Detect which cell encompasses the target text, then output its [X, Y] center coordinate. 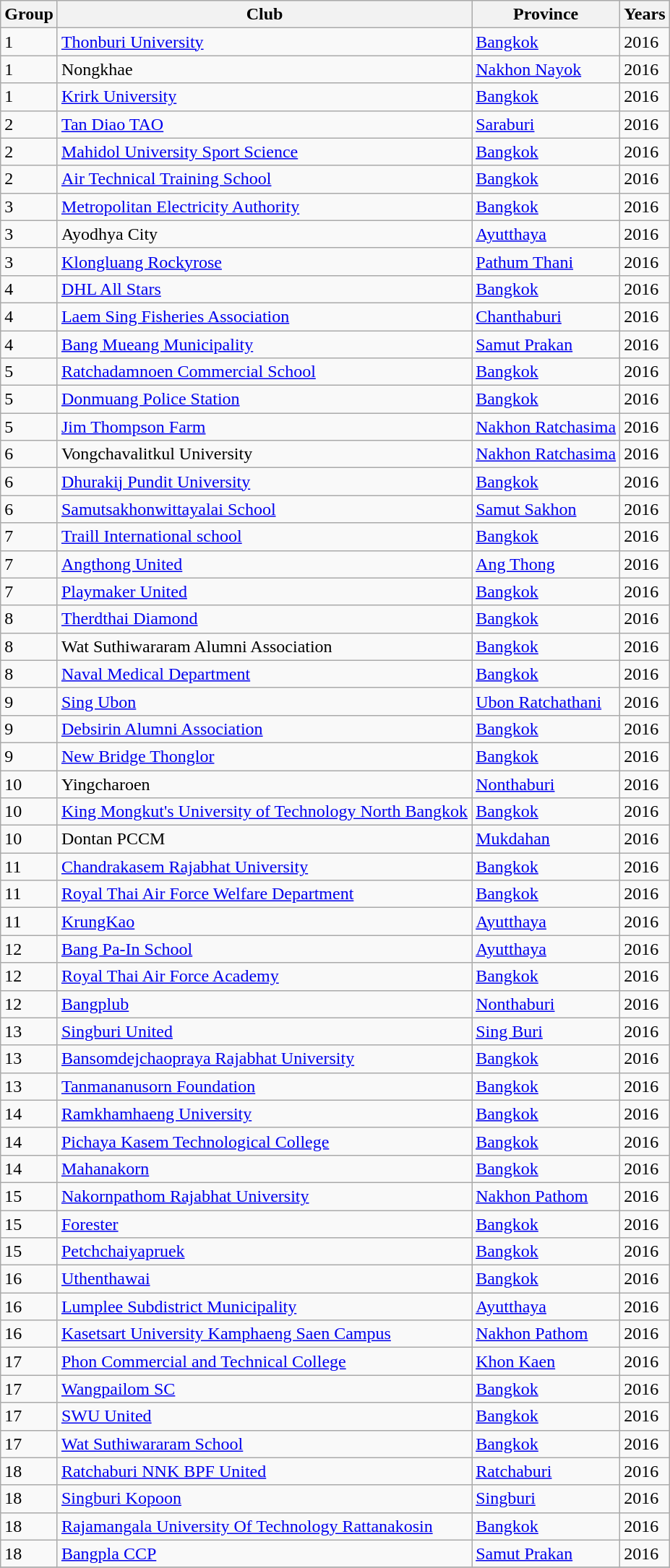
Metropolitan Electricity Authority [265, 207]
Phon Commercial and Technical College [265, 1361]
Singburi Kopoon [265, 1499]
DHL All Stars [265, 289]
Debsirin Alumni Association [265, 729]
Saraburi [546, 124]
Sing Ubon [265, 701]
Khon Kaen [546, 1361]
Pichaya Kasem Technological College [265, 1141]
KrungKao [265, 922]
Tanmananusorn Foundation [265, 1086]
Nakhon Nayok [546, 69]
Ratchadamnoen Commercial School [265, 372]
Uthenthawai [265, 1279]
Naval Medical Department [265, 674]
Wangpailom SC [265, 1389]
Thonburi University [265, 42]
Kasetsart University Kamphaeng Saen Campus [265, 1334]
Air Technical Training School [265, 179]
Dhurakij Pundit University [265, 482]
Samutsakhonwittayalai School [265, 509]
Ratchaburi NNK BPF United [265, 1471]
Tan Diao TAO [265, 124]
Ubon Ratchathani [546, 701]
Wat Suthiwararam Alumni Association [265, 646]
Mahidol University Sport Science [265, 152]
Klongluang Rockyrose [265, 261]
Ayodhya City [265, 234]
Therdthai Diamond [265, 619]
New Bridge Thonglor [265, 756]
Samut Sakhon [546, 509]
Mahanakorn [265, 1169]
Pathum Thani [546, 261]
Dontan PCCM [265, 839]
Angthong United [265, 564]
Donmuang Police Station [265, 399]
Rajamangala University Of Technology Rattanakosin [265, 1526]
Forester [265, 1224]
Chanthaburi [546, 316]
Mukdahan [546, 839]
Bang Mueang Municipality [265, 345]
Ang Thong [546, 564]
Bangpla CCP [265, 1554]
Years [645, 14]
King Mongkut's University of Technology North Bangkok [265, 812]
Sing Buri [546, 1031]
Singburi [546, 1499]
Krirk University [265, 97]
Bang Pa-In School [265, 949]
Chandrakasem Rajabhat University [265, 867]
Bansomdejchaopraya Rajabhat University [265, 1059]
Ramkhamhaeng University [265, 1114]
Petchchaiyapruek [265, 1252]
Nakornpathom Rajabhat University [265, 1196]
Wat Suthiwararam School [265, 1444]
Lumplee Subdistrict Municipality [265, 1307]
Ratchaburi [546, 1471]
Playmaker United [265, 592]
Royal Thai Air Force Academy [265, 976]
Vongchavalitkul University [265, 454]
Yingcharoen [265, 784]
Traill International school [265, 537]
Laem Sing Fisheries Association [265, 316]
Royal Thai Air Force Welfare Department [265, 894]
Club [265, 14]
SWU United [265, 1416]
Jim Thompson Farm [265, 427]
Province [546, 14]
Nongkhae [265, 69]
Singburi United [265, 1031]
Group [29, 14]
Bangplub [265, 1004]
